Pinpoint the cell where the given text exists, returning its (X, Y) midpoint coordinate. 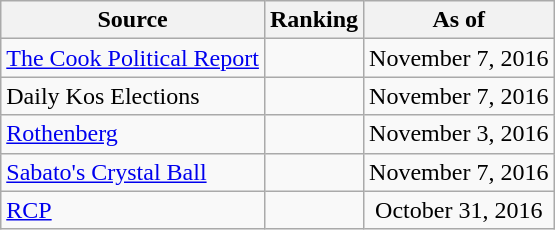
October 31, 2016 (459, 210)
Ranking (314, 20)
Rothenberg (133, 134)
Source (133, 20)
November 3, 2016 (459, 134)
RCP (133, 210)
Sabato's Crystal Ball (133, 172)
The Cook Political Report (133, 58)
As of (459, 20)
Daily Kos Elections (133, 96)
